Locate the cell with the specified text and output its [X, Y] center coordinate. 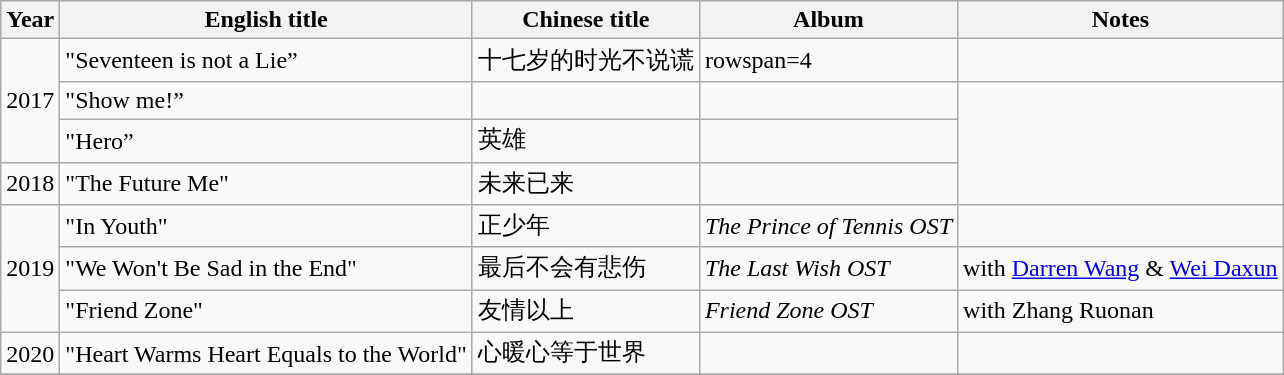
with Zhang Ruonan [1121, 312]
"Friend Zone" [266, 312]
2017 [30, 100]
最后不会有悲伤 [586, 268]
rowspan=4 [828, 60]
"We Won't Be Sad in the End" [266, 268]
"The Future Me" [266, 184]
2019 [30, 269]
英雄 [586, 140]
with Darren Wang & Wei Daxun [1121, 268]
十七岁的时光不说谎 [586, 60]
Notes [1121, 20]
"Show me!” [266, 100]
未来已来 [586, 184]
友情以上 [586, 312]
Album [828, 20]
The Last Wish OST [828, 268]
"Seventeen is not a Lie” [266, 60]
Friend Zone OST [828, 312]
"In Youth" [266, 226]
2018 [30, 184]
Chinese title [586, 20]
"Hero” [266, 140]
心暖心等于世界 [586, 354]
2020 [30, 354]
"Heart Warms Heart Equals to the World" [266, 354]
Year [30, 20]
正少年 [586, 226]
The Prince of Tennis OST [828, 226]
English title [266, 20]
